Find where the given text appears and provide that cell's center as (X, Y) coordinate. 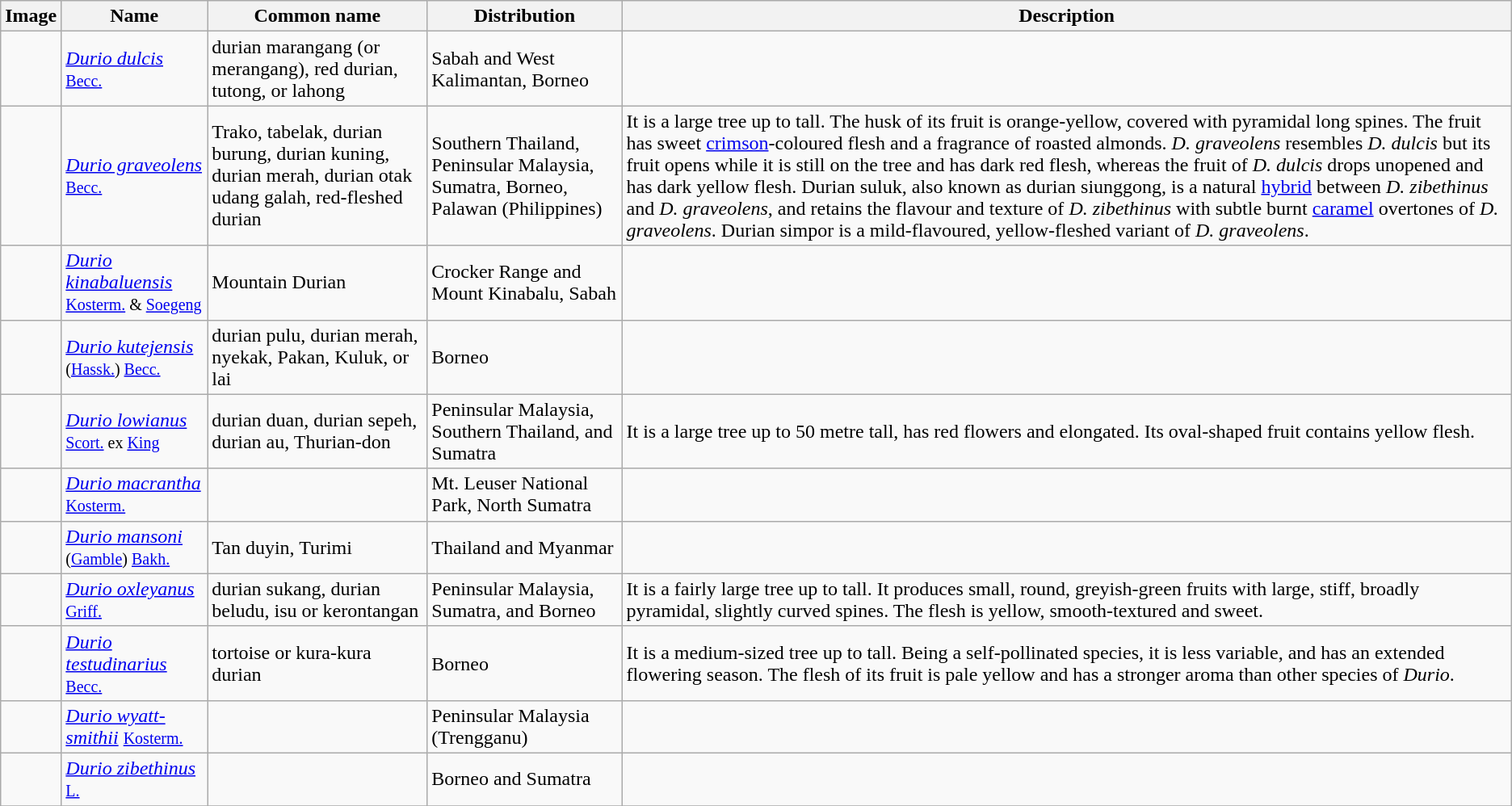
Mountain Durian (317, 283)
durian duan, durian sepeh, durian au, Thurian-don (317, 431)
Distribution (525, 16)
Durio dulcis Becc. (134, 69)
Durio lowianus Scort. ex King (134, 431)
Tan duyin, Turimi (317, 548)
Durio macrantha Kosterm. (134, 494)
Sabah and West Kalimantan, Borneo (525, 69)
Durio zibethinus L. (134, 779)
Durio wyatt-smithii Kosterm. (134, 727)
Durio graveolens Becc. (134, 176)
durian pulu, durian merah, nyekak, Pakan, Kuluk, or lai (317, 357)
Description (1066, 16)
Durio kinabaluensis Kosterm. & Soegeng (134, 283)
It is a large tree up to 50 metre tall, has red flowers and elongated. Its oval-shaped fruit contains yellow flesh. (1066, 431)
Peninsular Malaysia, Southern Thailand, and Sumatra (525, 431)
Image (31, 16)
Trako, tabelak, durian burung, durian kuning, durian merah, durian otak udang galah, red-fleshed durian (317, 176)
Mt. Leuser National Park, North Sumatra (525, 494)
Durio oxleyanus Griff. (134, 599)
Crocker Range and Mount Kinabalu, Sabah (525, 283)
Southern Thailand, Peninsular Malaysia, Sumatra, Borneo, Palawan (Philippines) (525, 176)
Common name (317, 16)
Borneo and Sumatra (525, 779)
durian sukang, durian beludu, isu or kerontangan (317, 599)
Thailand and Myanmar (525, 548)
Durio mansoni (Gamble) Bakh. (134, 548)
Name (134, 16)
tortoise or kura-kura durian (317, 663)
Durio kutejensis (Hassk.) Becc. (134, 357)
durian marangang (or merangang), red durian, tutong, or lahong (317, 69)
Peninsular Malaysia, Sumatra, and Borneo (525, 599)
Durio testudinarius Becc. (134, 663)
Peninsular Malaysia (Trengganu) (525, 727)
